Search for the cell housing the specified text and yield its [X, Y] center coordinate. 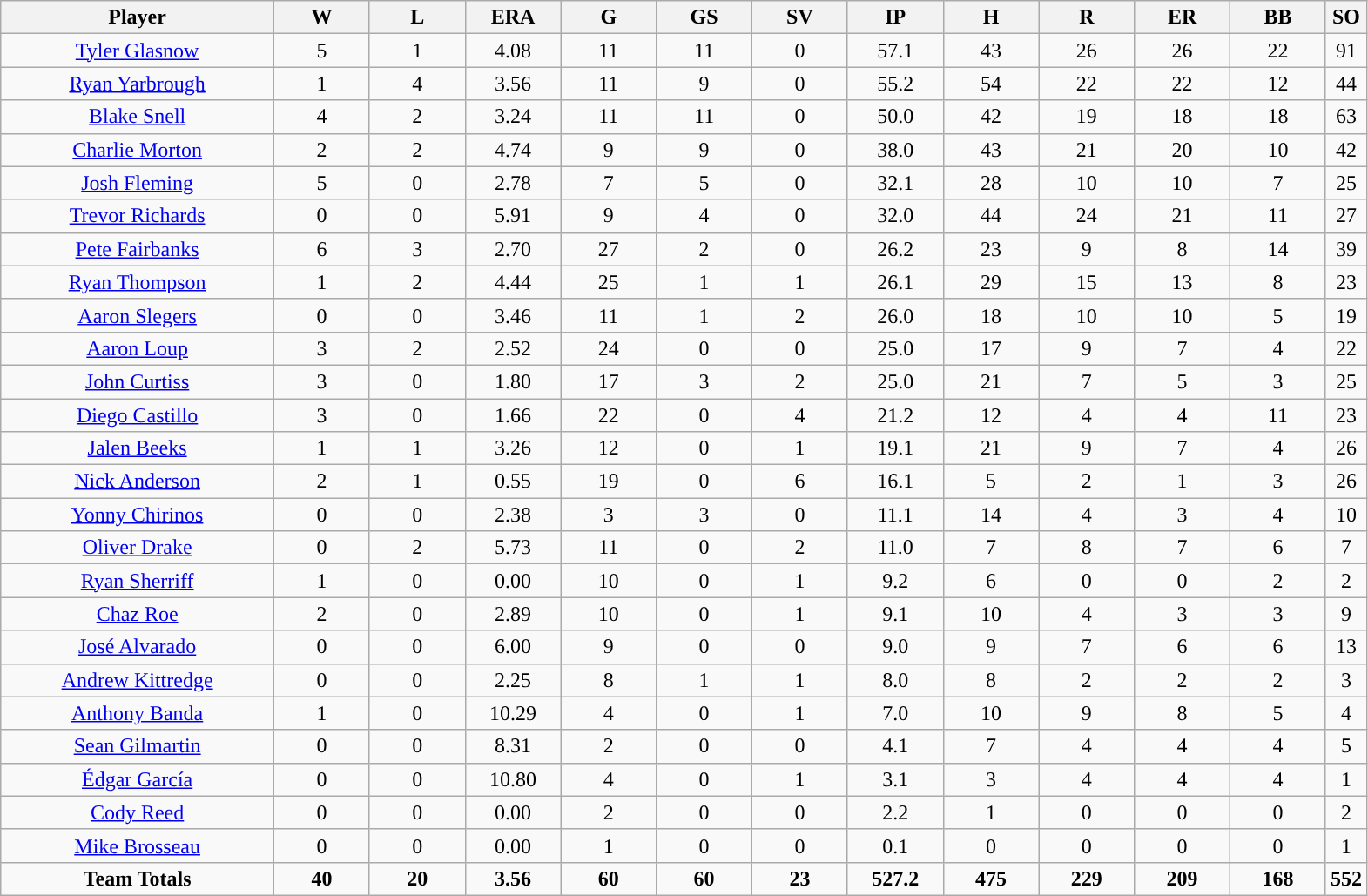
4.44 [513, 282]
R [1087, 17]
2.70 [513, 249]
3.24 [513, 117]
0.55 [513, 482]
John Curtiss [138, 381]
8.0 [895, 680]
5.91 [513, 216]
11.1 [895, 515]
19.1 [895, 448]
10.29 [513, 713]
H [991, 17]
Mike Brosseau [138, 845]
54 [991, 84]
José Alvarado [138, 647]
57.1 [895, 51]
ER [1183, 17]
Ryan Sherriff [138, 581]
Ryan Yarbrough [138, 84]
SO [1346, 17]
Oliver Drake [138, 548]
3.1 [895, 779]
IP [895, 17]
32.1 [895, 183]
9.0 [895, 647]
2.2 [895, 812]
0.1 [895, 845]
SV [800, 17]
Andrew Kittredge [138, 680]
Yonny Chirinos [138, 515]
Charlie Morton [138, 150]
4.1 [895, 746]
9.1 [895, 614]
BB [1278, 17]
9.2 [895, 581]
39 [1346, 249]
26.1 [895, 282]
8.31 [513, 746]
28 [991, 183]
2.78 [513, 183]
2.38 [513, 515]
Aaron Loup [138, 348]
Aaron Slegers [138, 315]
Blake Snell [138, 117]
Ryan Thompson [138, 282]
1.80 [513, 381]
50.0 [895, 117]
Tyler Glasnow [138, 51]
15 [1087, 282]
29 [991, 282]
32.0 [895, 216]
1.66 [513, 415]
209 [1183, 879]
Sean Gilmartin [138, 746]
21.2 [895, 415]
2.25 [513, 680]
40 [321, 879]
55.2 [895, 84]
Anthony Banda [138, 713]
91 [1346, 51]
W [321, 17]
552 [1346, 879]
Édgar García [138, 779]
G [609, 17]
16.1 [895, 482]
63 [1346, 117]
GS [704, 17]
Pete Fairbanks [138, 249]
Jalen Beeks [138, 448]
Trevor Richards [138, 216]
Chaz Roe [138, 614]
168 [1278, 879]
5.73 [513, 548]
475 [991, 879]
4.74 [513, 150]
Diego Castillo [138, 415]
ERA [513, 17]
2.52 [513, 348]
3.46 [513, 315]
4.08 [513, 51]
L [417, 17]
Cody Reed [138, 812]
38.0 [895, 150]
10.80 [513, 779]
Nick Anderson [138, 482]
Josh Fleming [138, 183]
229 [1087, 879]
527.2 [895, 879]
26.0 [895, 315]
26.2 [895, 249]
Player [138, 17]
6.00 [513, 647]
11.0 [895, 548]
3.26 [513, 448]
Team Totals [138, 879]
7.0 [895, 713]
2.89 [513, 614]
